Locate the cell with the specified text and output its [x, y] center coordinate. 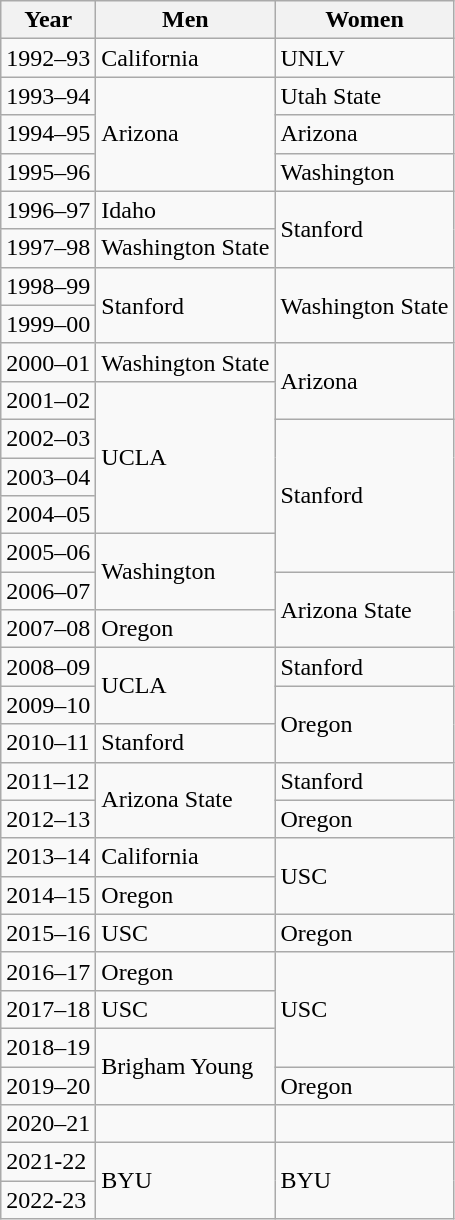
2012–13 [48, 819]
1996–97 [48, 210]
2022-23 [48, 1200]
Year [48, 20]
1999–00 [48, 324]
2007–08 [48, 629]
Utah State [364, 96]
Men [186, 20]
2017–18 [48, 1009]
2005–06 [48, 553]
2010–11 [48, 743]
2006–07 [48, 591]
1992–93 [48, 58]
2011–12 [48, 781]
2003–04 [48, 477]
2000–01 [48, 362]
UNLV [364, 58]
1994–95 [48, 134]
2009–10 [48, 705]
Women [364, 20]
1993–94 [48, 96]
2004–05 [48, 515]
2016–17 [48, 971]
1998–99 [48, 286]
2020–21 [48, 1124]
Idaho [186, 210]
1995–96 [48, 172]
2014–15 [48, 895]
2013–14 [48, 857]
2001–02 [48, 400]
2021-22 [48, 1162]
2008–09 [48, 667]
2018–19 [48, 1047]
2019–20 [48, 1085]
1997–98 [48, 248]
Brigham Young [186, 1066]
2002–03 [48, 438]
2015–16 [48, 933]
